Return the [X, Y] coordinate for the center point of the cell that contains the specified text.  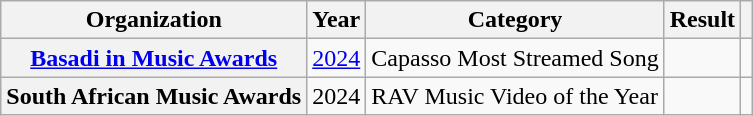
Category [515, 20]
Capasso Most Streamed Song [515, 58]
South African Music Awards [154, 96]
Organization [154, 20]
Result [702, 20]
Basadi in Music Awards [154, 58]
Year [336, 20]
RAV Music Video of the Year [515, 96]
